Output the [x, y] coordinate of the center of the cell containing the given text.  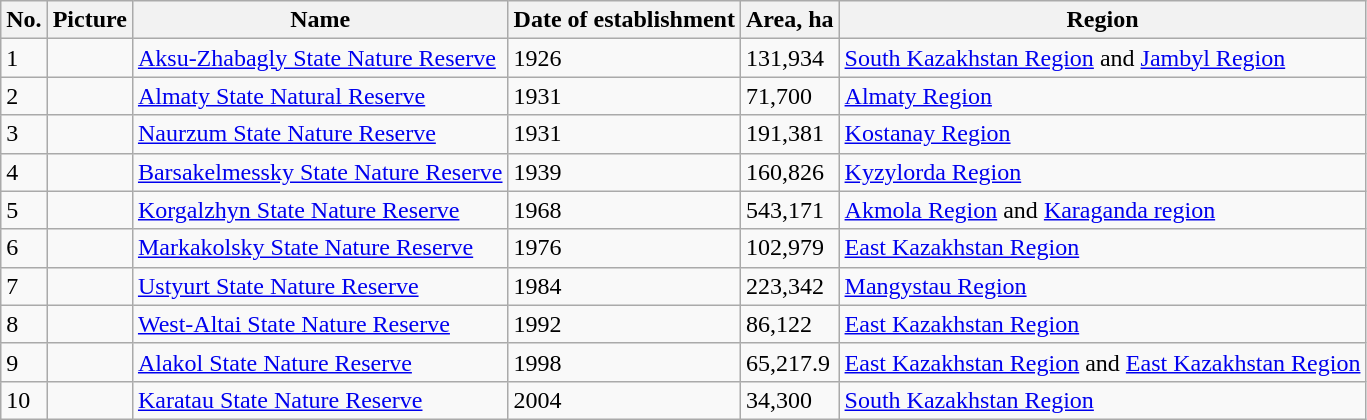
160,826 [790, 172]
East Kazakhstan Region and East Kazakhstan Region [1102, 362]
1992 [624, 324]
8 [24, 324]
1976 [624, 248]
2 [24, 96]
Name [320, 20]
7 [24, 286]
34,300 [790, 400]
543,171 [790, 210]
1998 [624, 362]
Picture [90, 20]
Date of establishment [624, 20]
1939 [624, 172]
Mangystau Region [1102, 286]
2004 [624, 400]
10 [24, 400]
Ustyurt State Nature Reserve [320, 286]
Markakolsky State Nature Reserve [320, 248]
West-Altai State Nature Reserve [320, 324]
Kyzylorda Region [1102, 172]
Korgalzhyn State Nature Reserve [320, 210]
6 [24, 248]
Naurzum State Nature Reserve [320, 134]
9 [24, 362]
3 [24, 134]
Aksu-Zhabagly State Nature Reserve [320, 58]
223,342 [790, 286]
65,217.9 [790, 362]
South Kazakhstan Region [1102, 400]
Akmola Region and Karaganda region [1102, 210]
131,934 [790, 58]
1 [24, 58]
5 [24, 210]
South Kazakhstan Region and Jambyl Region [1102, 58]
86,122 [790, 324]
1926 [624, 58]
Karatau State Nature Reserve [320, 400]
102,979 [790, 248]
Area, ha [790, 20]
191,381 [790, 134]
Almaty State Natural Reserve [320, 96]
1968 [624, 210]
71,700 [790, 96]
No. [24, 20]
Almaty Region [1102, 96]
Region [1102, 20]
Alakol State Nature Reserve [320, 362]
4 [24, 172]
Barsakelmessky State Nature Reserve [320, 172]
Kostanay Region [1102, 134]
1984 [624, 286]
